Return [X, Y] of the center of cell containing provided text 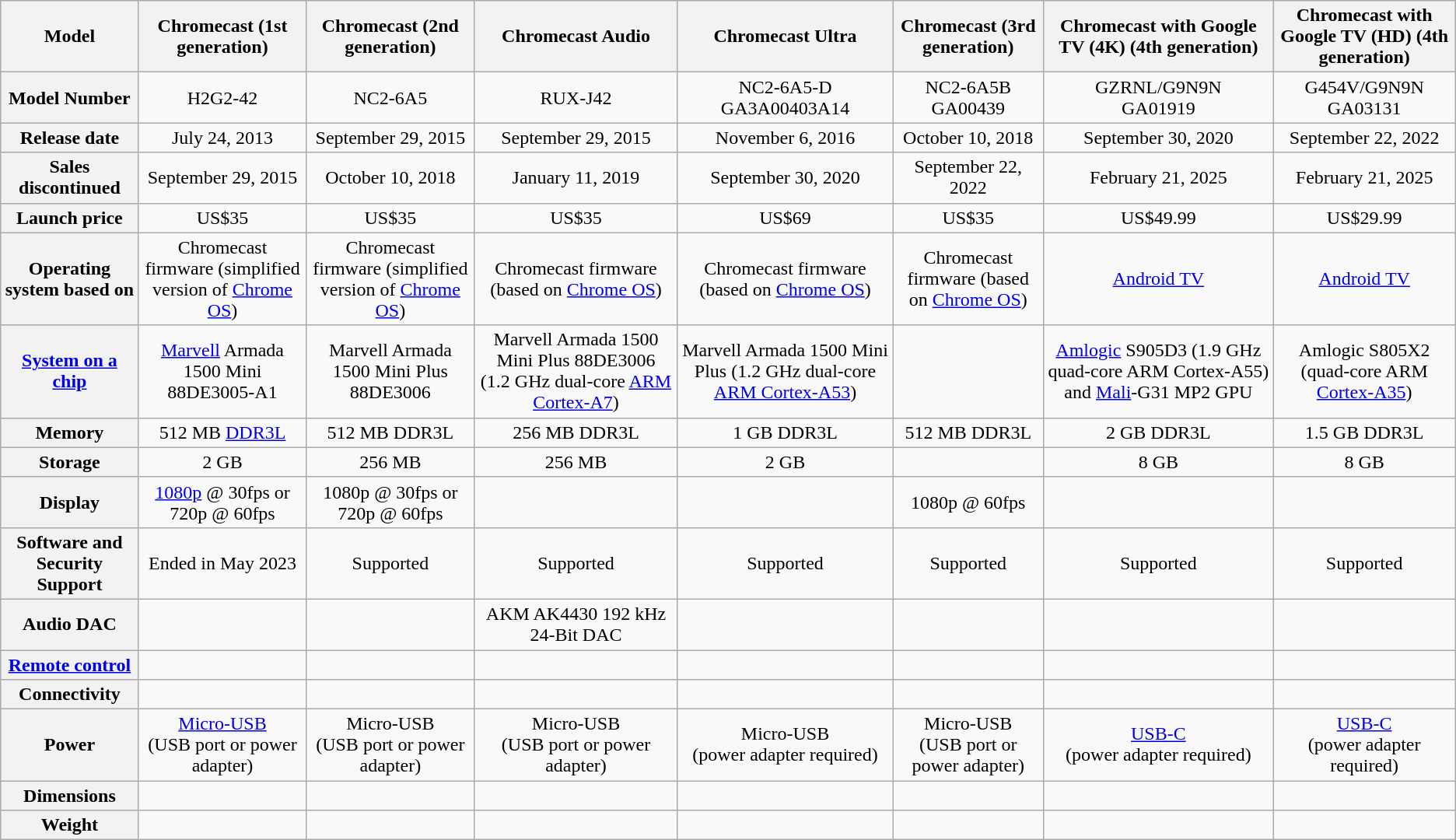
Chromecast (2nd generation) [390, 37]
Chromecast with Google TV (4K) (4th generation) [1159, 37]
NC2-6A5-DGA3A00403A14 [786, 98]
Remote control [70, 665]
Ended in May 2023 [222, 563]
AKM AK4430 192 kHz 24-Bit DAC [576, 624]
Marvell Armada 1500 Mini Plus (1.2 GHz dual-core ARM Cortex-A53) [786, 372]
1080p @ 60fps [968, 502]
G454V/G9N9NGA03131 [1364, 98]
Chromecast (3rd generation) [968, 37]
GZRNL/G9N9NGA01919 [1159, 98]
Chromecast with Google TV (HD) (4th generation) [1364, 37]
July 24, 2013 [222, 138]
Marvell Armada 1500 Mini 88DE3005-A1 [222, 372]
NC2-6A5 [390, 98]
Power [70, 745]
Launch price [70, 218]
Chromecast (1st generation) [222, 37]
Model Number [70, 98]
US$29.99 [1364, 218]
Marvell Armada 1500 Mini Plus 88DE3006 [390, 372]
Marvell Armada 1500 Mini Plus 88DE3006 (1.2 GHz dual-core ARM Cortex-A7) [576, 372]
Audio DAC [70, 624]
Chromecast Audio [576, 37]
1.5 GB DDR3L [1364, 432]
Operating system based on [70, 278]
Storage [70, 462]
Amlogic S805X2 (quad-core ARM Cortex-A35) [1364, 372]
RUX-J42 [576, 98]
256 MB DDR3L [576, 432]
Weight [70, 825]
Memory [70, 432]
Sales discontinued [70, 177]
Chromecast Ultra [786, 37]
US$49.99 [1159, 218]
System on a chip [70, 372]
1 GB DDR3L [786, 432]
NC2-6A5BGA00439 [968, 98]
Amlogic S905D3 (1.9 GHz quad-core ARM Cortex-A55) and Mali-G31 MP2 GPU [1159, 372]
Micro-USB(power adapter required) [786, 745]
2 GB DDR3L [1159, 432]
November 6, 2016 [786, 138]
January 11, 2019 [576, 177]
H2G2-42 [222, 98]
US$69 [786, 218]
Dimensions [70, 796]
Connectivity [70, 695]
Software and Security Support [70, 563]
Release date [70, 138]
Model [70, 37]
Display [70, 502]
